From the cell containing the given text, extract its center point as (X, Y) coordinate. 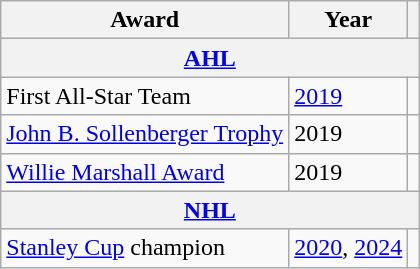
Year (348, 20)
Award (145, 20)
First All-Star Team (145, 96)
John B. Sollenberger Trophy (145, 134)
Willie Marshall Award (145, 172)
AHL (210, 58)
Stanley Cup champion (145, 248)
2020, 2024 (348, 248)
NHL (210, 210)
